Output the [x, y] coordinate of the center of the cell containing the given text.  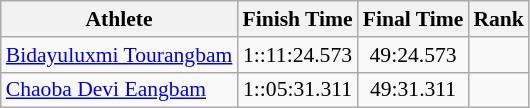
49:24.573 [414, 55]
1::05:31.311 [297, 90]
49:31.311 [414, 90]
Athlete [120, 19]
1::11:24.573 [297, 55]
Finish Time [297, 19]
Rank [498, 19]
Bidayuluxmi Tourangbam [120, 55]
Chaoba Devi Eangbam [120, 90]
Final Time [414, 19]
